Output the [x, y] coordinate of the center of the cell containing the given text.  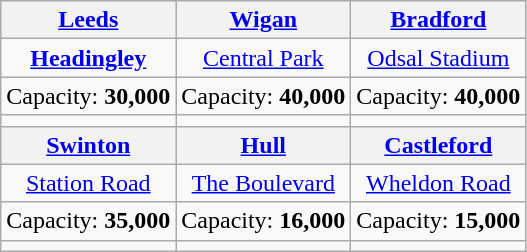
Bradford [438, 20]
Station Road [88, 183]
Headingley [88, 58]
Swinton [88, 145]
Capacity: 30,000 [88, 96]
Central Park [264, 58]
Capacity: 35,000 [88, 221]
Leeds [88, 20]
Wheldon Road [438, 183]
Odsal Stadium [438, 58]
Wigan [264, 20]
Castleford [438, 145]
Hull [264, 145]
The Boulevard [264, 183]
Capacity: 15,000 [438, 221]
Capacity: 16,000 [264, 221]
